Scan for the cell matching the given text and deliver its (X, Y) coordinate at center. 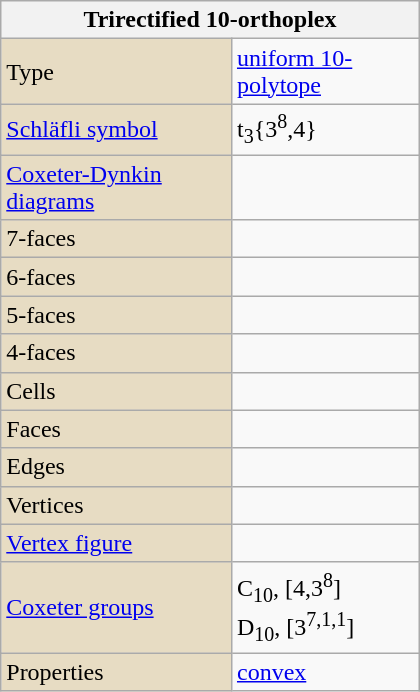
6-faces (116, 277)
Faces (116, 429)
t3{38,4} (325, 130)
Coxeter groups (116, 608)
5-faces (116, 315)
Properties (116, 672)
Edges (116, 467)
Schläfli symbol (116, 130)
Cells (116, 391)
4-faces (116, 353)
Coxeter-Dynkin diagrams (116, 188)
Vertex figure (116, 543)
Trirectified 10-orthoplex (210, 20)
Type (116, 72)
7-faces (116, 239)
Vertices (116, 505)
convex (325, 672)
uniform 10-polytope (325, 72)
C10, [4,38]D10, [37,1,1] (325, 608)
